Locate the cell with the specified text and output its [x, y] center coordinate. 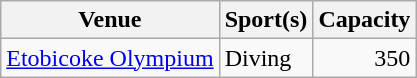
350 [364, 58]
Venue [110, 20]
Sport(s) [266, 20]
Etobicoke Olympium [110, 58]
Capacity [364, 20]
Diving [266, 58]
